Output the [x, y] coordinate of the center of the cell containing the given text.  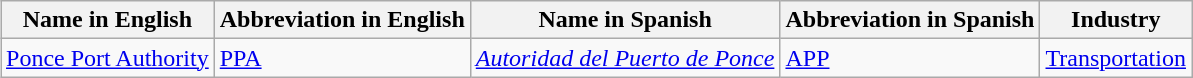
Abbreviation in Spanish [910, 20]
APP [910, 58]
Transportation [1116, 58]
Name in Spanish [625, 20]
Industry [1116, 20]
Ponce Port Authority [107, 58]
Name in English [107, 20]
Autoridad del Puerto de Ponce [625, 58]
Abbreviation in English [342, 20]
PPA [342, 58]
